Pinpoint the cell where the given text exists, returning its [x, y] midpoint coordinate. 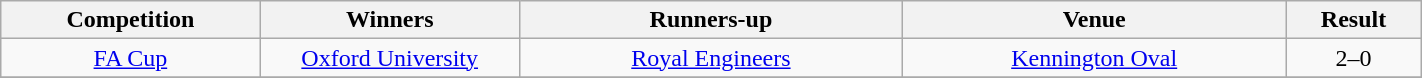
Competition [130, 20]
Venue [1094, 20]
Kennington Oval [1094, 58]
FA Cup [130, 58]
Oxford University [390, 58]
Winners [390, 20]
Royal Engineers [710, 58]
Result [1354, 20]
2–0 [1354, 58]
Runners-up [710, 20]
